For the text-containing cell, return its midpoint in [X, Y] coordinate format. 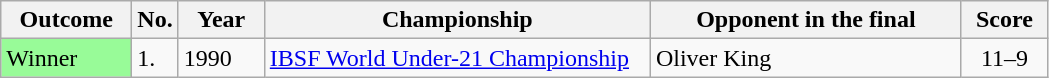
No. [155, 20]
1. [155, 58]
Championship [457, 20]
Year [221, 20]
11–9 [1004, 58]
Opponent in the final [806, 20]
1990 [221, 58]
Score [1004, 20]
Winner [66, 58]
Outcome [66, 20]
Oliver King [806, 58]
IBSF World Under-21 Championship [457, 58]
